Locate the cell with the specified text and output its (X, Y) center coordinate. 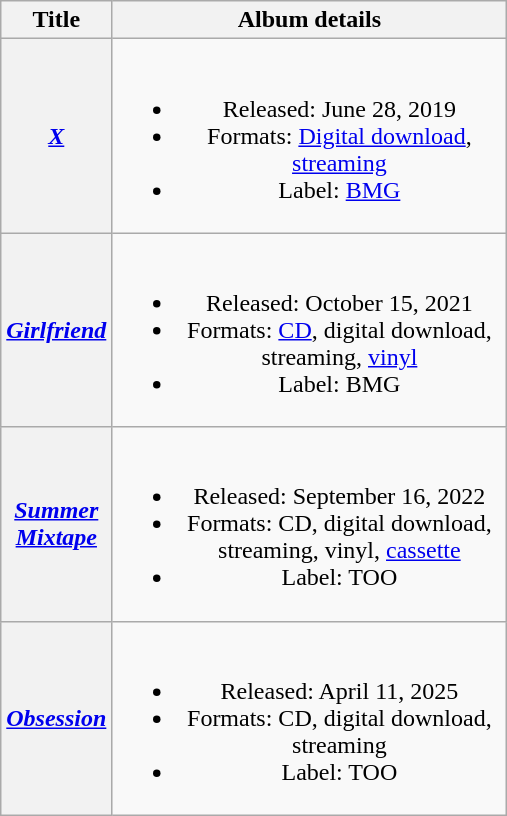
Released: June 28, 2019Formats: Digital download, streamingLabel: BMG (310, 136)
Released: September 16, 2022Formats: CD, digital download, streaming, vinyl, cassetteLabel: TOO (310, 524)
Released: October 15, 2021Formats: CD, digital download, streaming, vinylLabel: BMG (310, 330)
Title (56, 20)
Summer Mixtape (56, 524)
Girlfriend (56, 330)
X (56, 136)
Released: April 11, 2025Formats: CD, digital download, streamingLabel: TOO (310, 718)
Obsession (56, 718)
Album details (310, 20)
